For the text-containing cell, return its midpoint in (x, y) coordinate format. 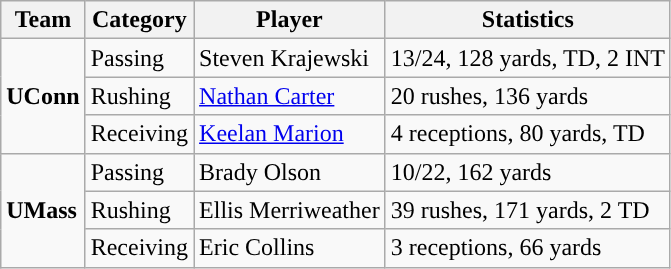
13/24, 128 yards, TD, 2 INT (528, 58)
UConn (43, 96)
Nathan Carter (290, 96)
20 rushes, 136 yards (528, 96)
4 receptions, 80 yards, TD (528, 134)
Statistics (528, 20)
Steven Krajewski (290, 58)
Keelan Marion (290, 134)
3 receptions, 66 yards (528, 248)
Eric Collins (290, 248)
Player (290, 20)
10/22, 162 yards (528, 172)
Category (139, 20)
Brady Olson (290, 172)
UMass (43, 210)
39 rushes, 171 yards, 2 TD (528, 210)
Ellis Merriweather (290, 210)
Team (43, 20)
